Capture the cell that displays the provided text and extract its (X, Y) central coordinate. 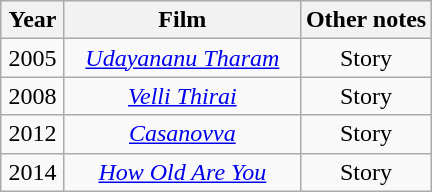
2012 (33, 134)
Velli Thirai (182, 96)
2014 (33, 172)
2005 (33, 58)
Udayananu Tharam (182, 58)
Year (33, 20)
Casanovva (182, 134)
2008 (33, 96)
Film (182, 20)
How Old Are You (182, 172)
Other notes (366, 20)
